Pinpoint the cell where the given text exists, returning its (X, Y) midpoint coordinate. 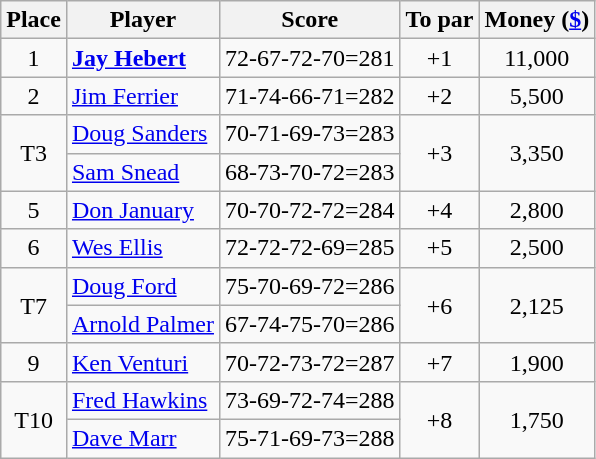
Doug Ford (142, 286)
6 (34, 248)
+2 (440, 96)
67-74-75-70=286 (310, 324)
To par (440, 20)
Score (310, 20)
75-70-69-72=286 (310, 286)
T7 (34, 305)
5,500 (537, 96)
+1 (440, 58)
72-72-72-69=285 (310, 248)
Fred Hawkins (142, 400)
70-70-72-72=284 (310, 210)
Place (34, 20)
1 (34, 58)
70-71-69-73=283 (310, 134)
+7 (440, 362)
Jay Hebert (142, 58)
1,900 (537, 362)
72-67-72-70=281 (310, 58)
71-74-66-71=282 (310, 96)
2,500 (537, 248)
Dave Marr (142, 438)
5 (34, 210)
Don January (142, 210)
2 (34, 96)
+4 (440, 210)
Ken Venturi (142, 362)
Money ($) (537, 20)
Wes Ellis (142, 248)
2,800 (537, 210)
75-71-69-73=288 (310, 438)
Arnold Palmer (142, 324)
+5 (440, 248)
Sam Snead (142, 172)
+6 (440, 305)
11,000 (537, 58)
73-69-72-74=288 (310, 400)
Jim Ferrier (142, 96)
Player (142, 20)
3,350 (537, 153)
2,125 (537, 305)
Doug Sanders (142, 134)
9 (34, 362)
1,750 (537, 419)
T3 (34, 153)
+3 (440, 153)
70-72-73-72=287 (310, 362)
+8 (440, 419)
T10 (34, 419)
68-73-70-72=283 (310, 172)
